From the cell containing the given text, extract its center point as [x, y] coordinate. 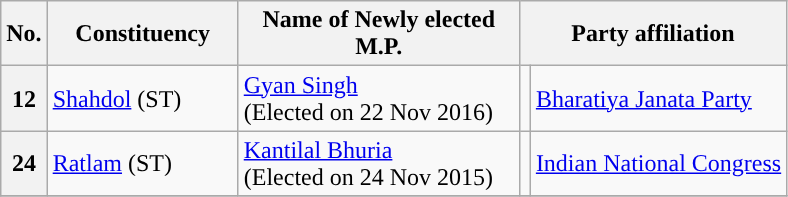
No. [24, 34]
Party affiliation [652, 34]
Name of Newly elected M.P. [378, 34]
Shahdol (ST) [142, 98]
Gyan Singh(Elected on 22 Nov 2016) [378, 98]
24 [24, 164]
Indian National Congress [658, 164]
Ratlam (ST) [142, 164]
12 [24, 98]
Constituency [142, 34]
Kantilal Bhuria(Elected on 24 Nov 2015) [378, 164]
Bharatiya Janata Party [658, 98]
